Return [X, Y] of the center of cell containing provided text 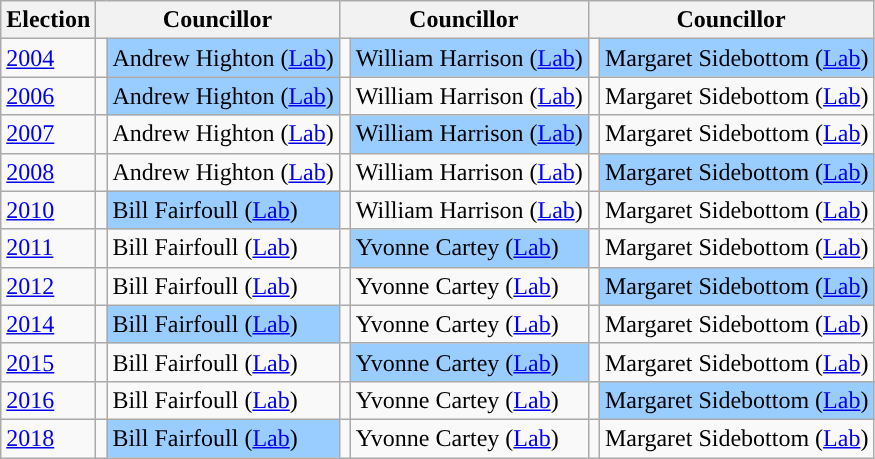
2014 [48, 324]
2010 [48, 210]
2004 [48, 58]
2007 [48, 134]
Election [48, 20]
2011 [48, 248]
2006 [48, 96]
2008 [48, 172]
2015 [48, 362]
2018 [48, 438]
2012 [48, 286]
2016 [48, 400]
